For the text-containing cell, return its midpoint in (x, y) coordinate format. 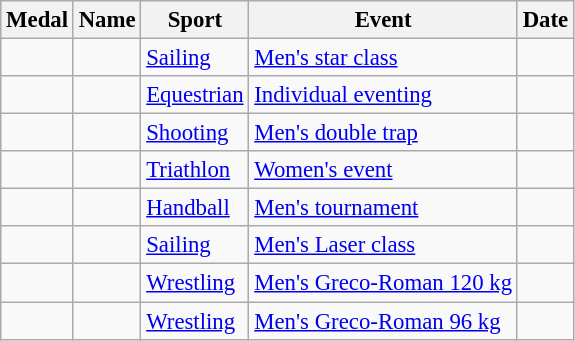
Men's Greco-Roman 120 kg (383, 283)
Men's tournament (383, 208)
Triathlon (195, 170)
Men's double trap (383, 133)
Sport (195, 20)
Event (383, 20)
Women's event (383, 170)
Men's star class (383, 58)
Men's Laser class (383, 245)
Shooting (195, 133)
Equestrian (195, 95)
Date (545, 20)
Name (107, 20)
Medal (38, 20)
Handball (195, 208)
Individual eventing (383, 95)
Men's Greco-Roman 96 kg (383, 321)
